Detect which cell encompasses the target text, then output its (x, y) center coordinate. 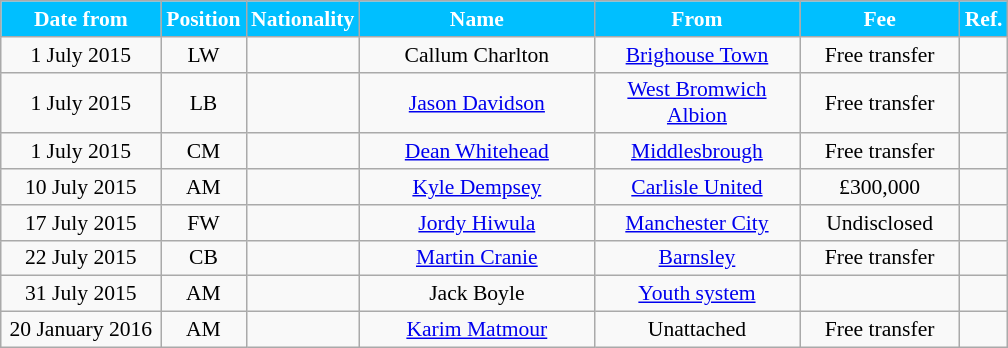
From (696, 19)
Date from (81, 19)
Kyle Dempsey (476, 187)
LB (204, 102)
Barnsley (696, 258)
Carlisle United (696, 187)
Fee (880, 19)
FW (204, 223)
20 January 2016 (81, 330)
17 July 2015 (81, 223)
Unattached (696, 330)
Manchester City (696, 223)
31 July 2015 (81, 294)
Undisclosed (880, 223)
Jason Davidson (476, 102)
Middlesbrough (696, 152)
CM (204, 152)
Martin Cranie (476, 258)
LW (204, 55)
Position (204, 19)
West Bromwich Albion (696, 102)
CB (204, 258)
£300,000 (880, 187)
Ref. (984, 19)
Dean Whitehead (476, 152)
Jordy Hiwula (476, 223)
10 July 2015 (81, 187)
Brighouse Town (696, 55)
Karim Matmour (476, 330)
Nationality (302, 19)
Name (476, 19)
22 July 2015 (81, 258)
Jack Boyle (476, 294)
Callum Charlton (476, 55)
Youth system (696, 294)
